Capture the cell that displays the provided text and extract its [X, Y] central coordinate. 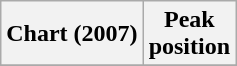
Chart (2007) [72, 34]
Peakposition [189, 34]
